Pinpoint the cell where the given text exists, returning its (X, Y) midpoint coordinate. 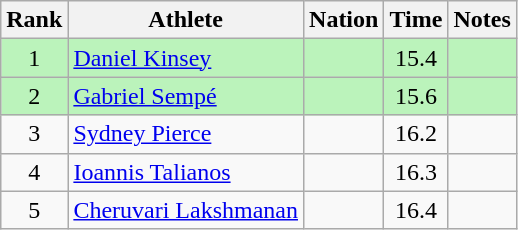
1 (34, 58)
Notes (482, 20)
3 (34, 134)
Ioannis Talianos (186, 172)
Athlete (186, 20)
15.6 (416, 96)
Time (416, 20)
Gabriel Sempé (186, 96)
4 (34, 172)
2 (34, 96)
Daniel Kinsey (186, 58)
5 (34, 210)
Sydney Pierce (186, 134)
15.4 (416, 58)
16.3 (416, 172)
Rank (34, 20)
16.4 (416, 210)
Cheruvari Lakshmanan (186, 210)
Nation (344, 20)
16.2 (416, 134)
